Extract the [x, y] coordinate from the center of the cell holding the provided text.  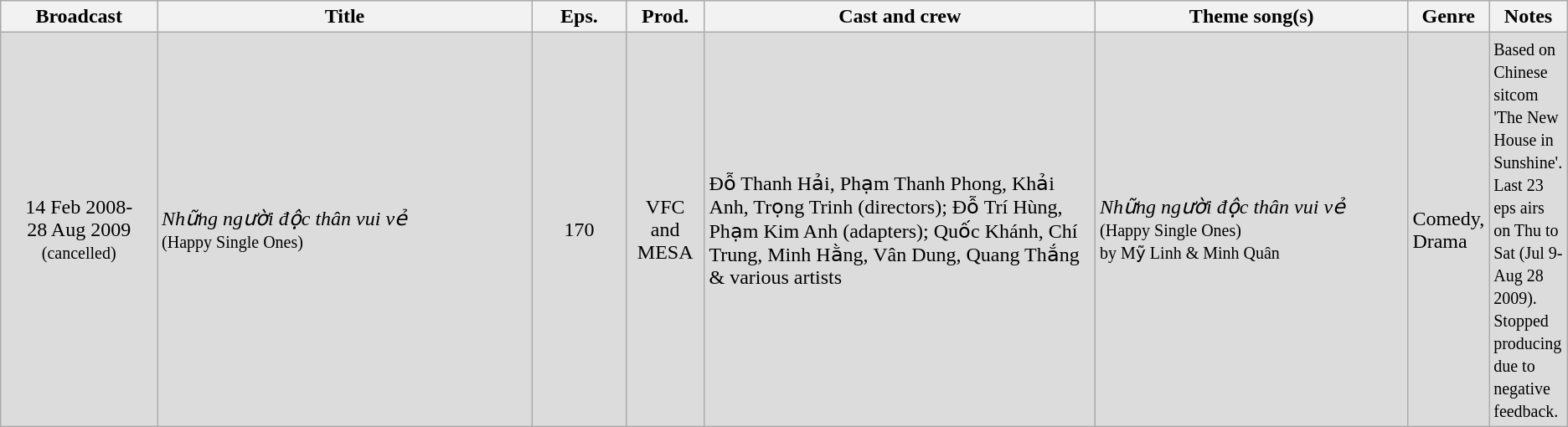
Eps. [579, 17]
Notes [1529, 17]
Cast and crew [900, 17]
Based on Chinese sitcom 'The New House in Sunshine'.Last 23 eps airs on Thu to Sat (Jul 9-Aug 28 2009).Stopped producing due to negative feedback. [1529, 229]
Genre [1449, 17]
Những người độc thân vui vẻ (Happy Single Ones) [345, 229]
Title [345, 17]
Theme song(s) [1251, 17]
Prod. [665, 17]
Comedy, Drama [1449, 229]
Broadcast [79, 17]
14 Feb 2008-28 Aug 2009(cancelled) [79, 229]
VFCandMESA [665, 229]
Những người độc thân vui vẻ(Happy Single Ones)by Mỹ Linh & Minh Quân [1251, 229]
170 [579, 229]
